Pinpoint the cell where the given text exists, returning its [X, Y] midpoint coordinate. 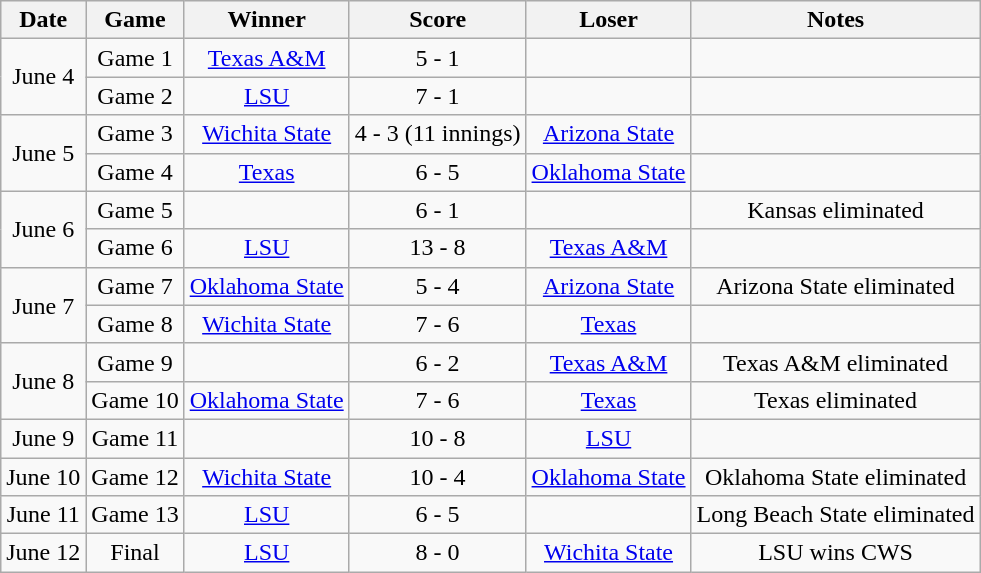
Game 2 [135, 96]
Game 8 [135, 324]
June 8 [44, 381]
LSU wins CWS [836, 553]
Score [438, 20]
4 - 3 (11 innings) [438, 134]
10 - 8 [438, 438]
7 - 1 [438, 96]
Date [44, 20]
June 11 [44, 515]
Arizona State eliminated [836, 286]
Game 7 [135, 286]
Game 10 [135, 400]
Game 9 [135, 362]
Texas A&M eliminated [836, 362]
June 10 [44, 477]
June 12 [44, 553]
Texas eliminated [836, 400]
6 - 1 [438, 210]
Winner [266, 20]
Game 5 [135, 210]
June 7 [44, 305]
Game 13 [135, 515]
Game 1 [135, 58]
Final [135, 553]
Game 12 [135, 477]
Notes [836, 20]
Loser [608, 20]
5 - 4 [438, 286]
Game 6 [135, 248]
Game 4 [135, 172]
5 - 1 [438, 58]
Game 3 [135, 134]
Game [135, 20]
6 - 2 [438, 362]
Long Beach State eliminated [836, 515]
Oklahoma State eliminated [836, 477]
8 - 0 [438, 553]
June 4 [44, 77]
June 9 [44, 438]
Game 11 [135, 438]
13 - 8 [438, 248]
June 6 [44, 229]
Kansas eliminated [836, 210]
10 - 4 [438, 477]
June 5 [44, 153]
